For the text-containing cell, return its midpoint in (X, Y) coordinate format. 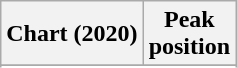
Chart (2020) (72, 34)
Peakposition (189, 34)
